Capture the cell that displays the provided text and extract its (x, y) central coordinate. 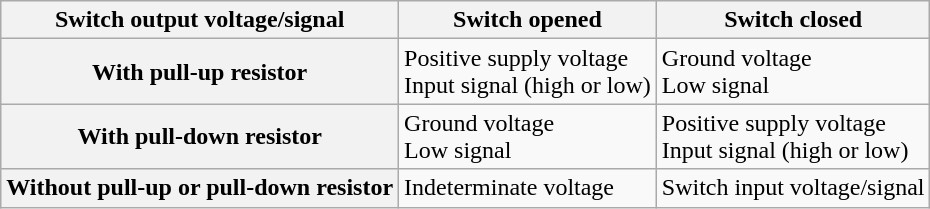
With pull-down resistor (200, 136)
Switch output voltage/signal (200, 20)
With pull-up resistor (200, 72)
Switch input voltage/signal (793, 188)
Switch opened (528, 20)
Indeterminate voltage (528, 188)
Switch closed (793, 20)
Without pull-up or pull-down resistor (200, 188)
